Capture the cell that displays the provided text and extract its (X, Y) central coordinate. 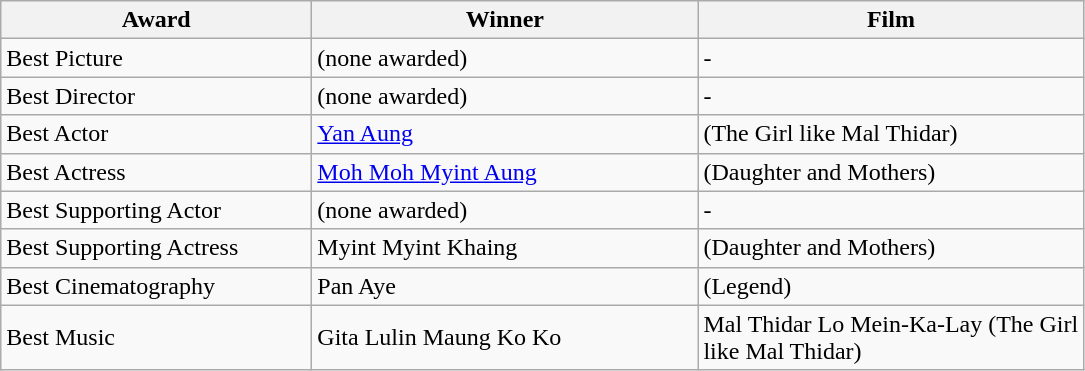
Award (156, 20)
Mal Thidar Lo Mein-Ka-Lay (The Girl like Mal Thidar) (891, 338)
Best Actor (156, 134)
Best Cinematography (156, 286)
Pan Aye (505, 286)
Winner (505, 20)
Gita Lulin Maung Ko Ko (505, 338)
Best Supporting Actor (156, 210)
(The Girl like Mal Thidar) (891, 134)
Best Director (156, 96)
Moh Moh Myint Aung (505, 172)
Yan Aung (505, 134)
Best Actress (156, 172)
Film (891, 20)
Myint Myint Khaing (505, 248)
Best Picture (156, 58)
Best Music (156, 338)
Best Supporting Actress (156, 248)
(Legend) (891, 286)
